Search for the cell housing the specified text and yield its [X, Y] center coordinate. 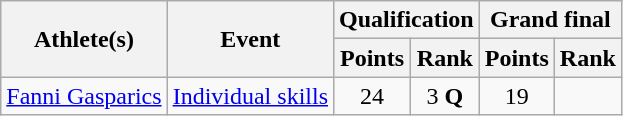
Grand final [550, 20]
Athlete(s) [84, 39]
Fanni Gasparics [84, 96]
Qualification [407, 20]
3 Q [444, 96]
24 [372, 96]
19 [516, 96]
Individual skills [250, 96]
Event [250, 39]
